Detect which cell encompasses the target text, then output its [x, y] center coordinate. 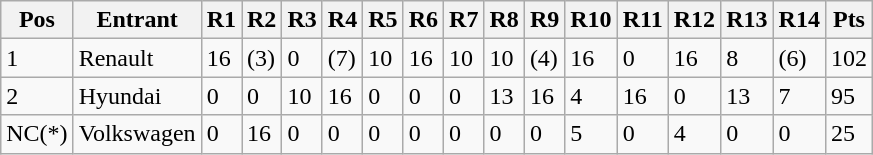
R7 [464, 20]
R6 [423, 20]
R2 [262, 20]
Hyundai [137, 96]
(6) [799, 58]
R3 [302, 20]
Pts [848, 20]
R4 [342, 20]
(7) [342, 58]
R1 [221, 20]
R8 [504, 20]
95 [848, 96]
(3) [262, 58]
R11 [642, 20]
Entrant [137, 20]
R12 [694, 20]
7 [799, 96]
8 [747, 58]
Renault [137, 58]
2 [37, 96]
1 [37, 58]
NC(*) [37, 134]
(4) [544, 58]
102 [848, 58]
Volkswagen [137, 134]
25 [848, 134]
R9 [544, 20]
R10 [591, 20]
R5 [383, 20]
5 [591, 134]
Pos [37, 20]
R13 [747, 20]
R14 [799, 20]
